Capture the cell that displays the provided text and extract its (x, y) central coordinate. 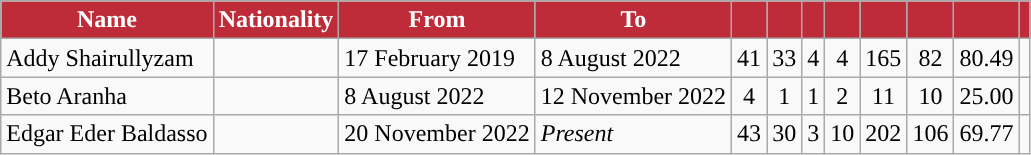
80.49 (986, 58)
Beto Aranha (107, 96)
69.77 (986, 134)
202 (884, 134)
20 November 2022 (437, 134)
17 February 2019 (437, 58)
30 (784, 134)
Addy Shairullyzam (107, 58)
Name (107, 20)
Edgar Eder Baldasso (107, 134)
41 (750, 58)
25.00 (986, 96)
Present (633, 134)
To (633, 20)
33 (784, 58)
106 (930, 134)
165 (884, 58)
82 (930, 58)
11 (884, 96)
Nationality (276, 20)
43 (750, 134)
12 November 2022 (633, 96)
2 (842, 96)
From (437, 20)
3 (814, 134)
